Capture the cell that displays the provided text and extract its (x, y) central coordinate. 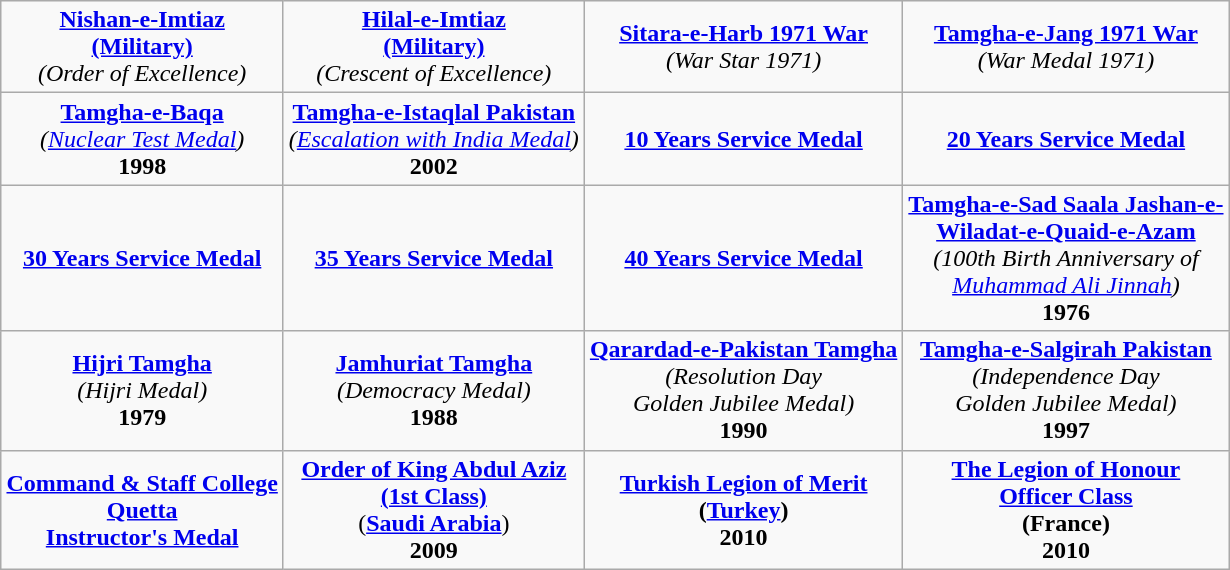
40 Years Service Medal (743, 258)
35 Years Service Medal (434, 258)
Order of King Abdul Aziz(1st Class)(Saudi Arabia)2009 (434, 510)
Tamgha-e-Salgirah Pakistan(Independence DayGolden Jubilee Medal)1997 (1066, 390)
Tamgha-e-Sad Saala Jashan-e-Wiladat-e-Quaid-e-Azam(100th Birth Anniversary ofMuhammad Ali Jinnah)1976 (1066, 258)
10 Years Service Medal (743, 139)
Command & Staff CollegeQuettaInstructor's Medal (142, 510)
30 Years Service Medal (142, 258)
20 Years Service Medal (1066, 139)
Turkish Legion of Merit(Turkey)2010 (743, 510)
The Legion of HonourOfficer Class(France)2010 (1066, 510)
Nishan-e-Imtiaz(Military)(Order of Excellence) (142, 47)
Hilal-e-Imtiaz(Military)(Crescent of Excellence) (434, 47)
Hijri Tamgha(Hijri Medal)1979 (142, 390)
Tamgha-e-Istaqlal Pakistan(Escalation with India Medal)2002 (434, 139)
Tamgha-e-Jang 1971 War(War Medal 1971) (1066, 47)
Jamhuriat Tamgha(Democracy Medal)1988 (434, 390)
Sitara-e-Harb 1971 War(War Star 1971) (743, 47)
Tamgha-e-Baqa(Nuclear Test Medal)1998 (142, 139)
Qarardad-e-Pakistan Tamgha(Resolution DayGolden Jubilee Medal)1990 (743, 390)
